Detect which cell encompasses the target text, then output its [X, Y] center coordinate. 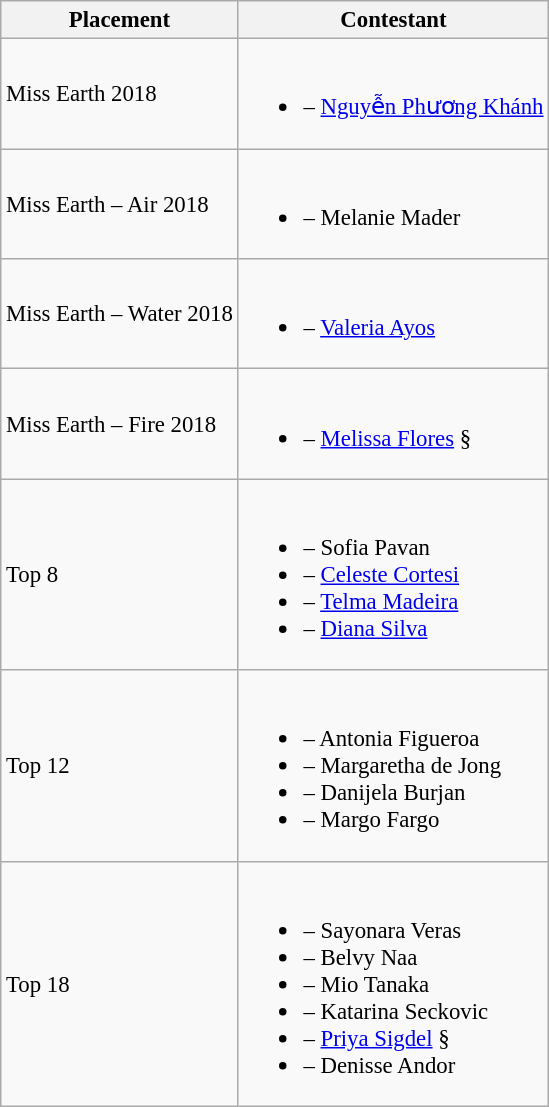
Placement [120, 20]
Miss Earth – Air 2018 [120, 204]
Miss Earth – Water 2018 [120, 314]
Contestant [394, 20]
– Sayonara Veras – Belvy Naa – Mio Tanaka – Katarina Seckovic – Priya Sigdel § – Denisse Andor [394, 984]
Top 8 [120, 574]
– Antonia Figueroa – Margaretha de Jong – Danijela Burjan – Margo Fargo [394, 766]
Top 18 [120, 984]
– Sofia Pavan – Celeste Cortesi – Telma Madeira – Diana Silva [394, 574]
Top 12 [120, 766]
Miss Earth 2018 [120, 94]
– Melissa Flores § [394, 424]
– Melanie Mader [394, 204]
– Valeria Ayos [394, 314]
– Nguyễn Phương Khánh [394, 94]
Miss Earth – Fire 2018 [120, 424]
